Locate the cell with the specified text and output its [X, Y] center coordinate. 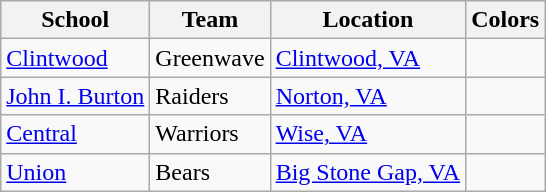
Colors [506, 20]
Norton, VA [368, 96]
Greenwave [210, 58]
Raiders [210, 96]
John I. Burton [76, 96]
Warriors [210, 134]
Bears [210, 172]
Clintwood [76, 58]
School [76, 20]
Wise, VA [368, 134]
Location [368, 20]
Big Stone Gap, VA [368, 172]
Central [76, 134]
Clintwood, VA [368, 58]
Union [76, 172]
Team [210, 20]
